Capture the cell that displays the provided text and extract its [X, Y] central coordinate. 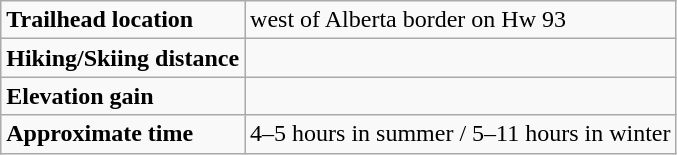
Elevation gain [123, 96]
4–5 hours in summer / 5–11 hours in winter [460, 134]
Approximate time [123, 134]
west of Alberta border on Hw 93 [460, 20]
Trailhead location [123, 20]
Hiking/Skiing distance [123, 58]
